Provide the [x, y] coordinate of the cell's center where the given text is located.  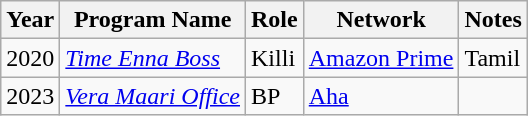
Notes [493, 20]
Tamil [493, 58]
Vera Maari Office [153, 96]
Network [381, 20]
BP [275, 96]
Killi [275, 58]
Amazon Prime [381, 58]
Year [30, 20]
Role [275, 20]
Aha [381, 96]
2020 [30, 58]
Time Enna Boss [153, 58]
Program Name [153, 20]
2023 [30, 96]
